Return (x, y) of the center of cell containing provided text 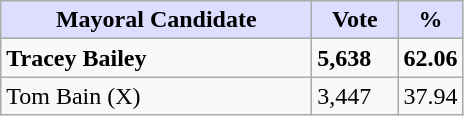
62.06 (430, 58)
Vote (355, 20)
Mayoral Candidate (156, 20)
3,447 (355, 96)
5,638 (355, 58)
% (430, 20)
Tom Bain (X) (156, 96)
37.94 (430, 96)
Tracey Bailey (156, 58)
